Output the [X, Y] coordinate of the center of the cell containing the given text.  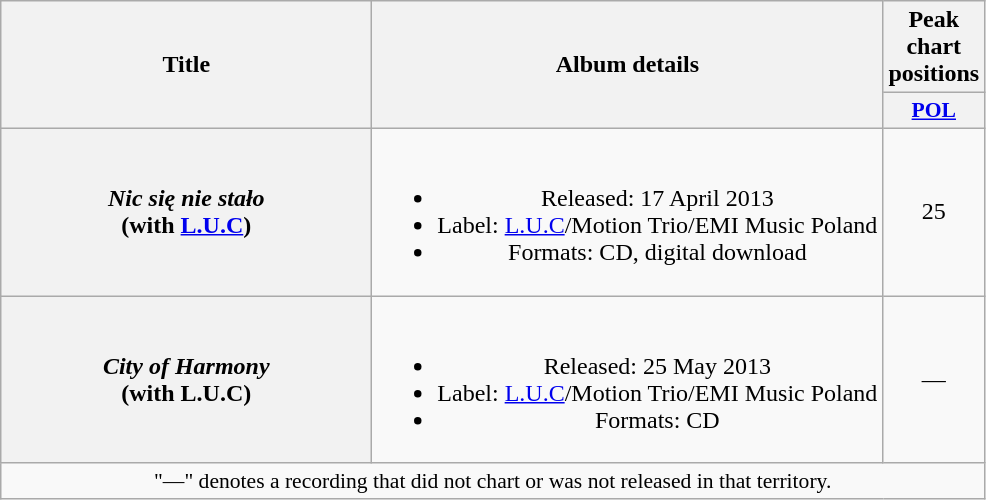
"—" denotes a recording that did not chart or was not released in that territory. [493, 481]
POL [934, 111]
Released: 17 April 2013Label: L.U.C/Motion Trio/EMI Music PolandFormats: CD, digital download [628, 212]
25 [934, 212]
Released: 25 May 2013Label: L.U.C/Motion Trio/EMI Music PolandFormats: CD [628, 380]
Peak chart positions [934, 47]
Album details [628, 65]
— [934, 380]
Title [186, 65]
City of Harmony(with L.U.C) [186, 380]
Nic się nie stało(with L.U.C) [186, 212]
